Find where the given text appears and provide that cell's center as [X, Y] coordinate. 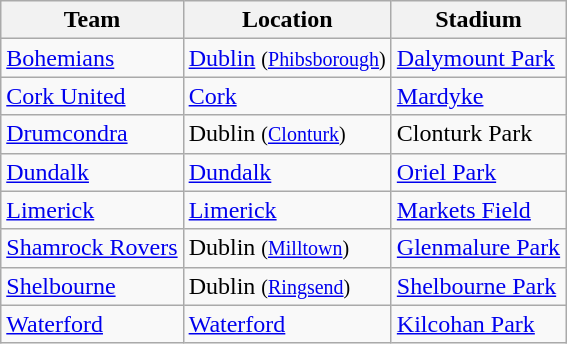
Stadium [478, 20]
Dalymount Park [478, 58]
Location [287, 20]
Cork [287, 96]
Shamrock Rovers [92, 248]
Shelbourne [92, 286]
Clonturk Park [478, 134]
Cork United [92, 96]
Dublin (Ringsend) [287, 286]
Dublin (Milltown) [287, 248]
Dublin (Clonturk) [287, 134]
Oriel Park [478, 172]
Drumcondra [92, 134]
Glenmalure Park [478, 248]
Mardyke [478, 96]
Shelbourne Park [478, 286]
Kilcohan Park [478, 324]
Markets Field [478, 210]
Dublin (Phibsborough) [287, 58]
Team [92, 20]
Bohemians [92, 58]
